Find where the given text appears and provide that cell's center as (X, Y) coordinate. 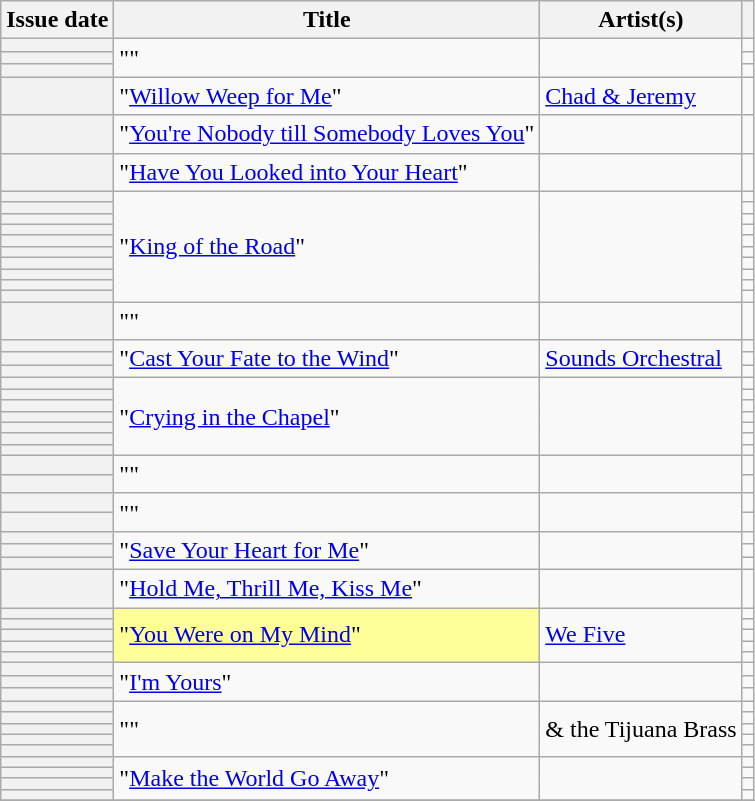
"King of the Road" (327, 246)
"Hold Me, Thrill Me, Kiss Me" (327, 588)
"You Were on My Mind" (327, 636)
& the Tijuana Brass (641, 728)
"Have You Looked into Your Heart" (327, 172)
We Five (641, 636)
"You're Nobody till Somebody Loves You" (327, 134)
"I'm Yours" (327, 682)
Title (327, 20)
"Cast Your Fate to the Wind" (327, 359)
Sounds Orchestral (641, 359)
"Willow Weep for Me" (327, 96)
Chad & Jeremy (641, 96)
"Make the World Go Away" (327, 778)
"Save Your Heart for Me" (327, 550)
"Crying in the Chapel" (327, 416)
Artist(s) (641, 20)
Issue date (58, 20)
